Capture the cell that displays the provided text and extract its (X, Y) central coordinate. 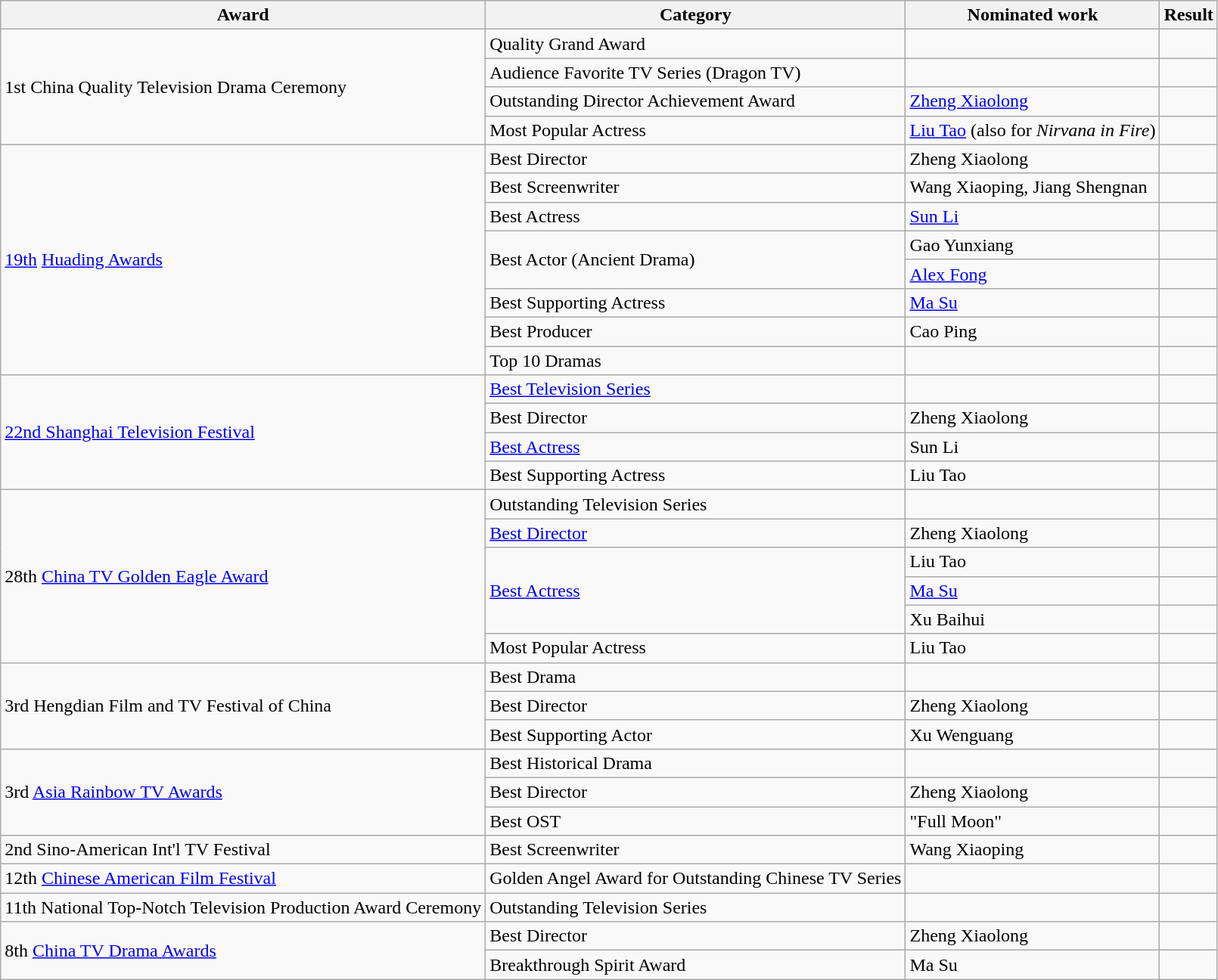
8th China TV Drama Awards (244, 951)
"Full Moon" (1033, 820)
Category (696, 15)
Result (1188, 15)
Best Drama (696, 677)
Wang Xiaoping, Jiang Shengnan (1033, 188)
Wang Xiaoping (1033, 850)
22nd Shanghai Television Festival (244, 433)
Best Actor (Ancient Drama) (696, 259)
Award (244, 15)
Breakthrough Spirit Award (696, 965)
3rd Hengdian Film and TV Festival of China (244, 706)
Gao Yunxiang (1033, 245)
12th Chinese American Film Festival (244, 879)
28th China TV Golden Eagle Award (244, 576)
Best Producer (696, 331)
Best Historical Drama (696, 763)
Xu Wenguang (1033, 734)
Best Supporting Actor (696, 734)
Best OST (696, 820)
11th National Top-Notch Television Production Award Ceremony (244, 907)
Best Television Series (696, 389)
Golden Angel Award for Outstanding Chinese TV Series (696, 879)
Audience Favorite TV Series (Dragon TV) (696, 73)
Top 10 Dramas (696, 361)
2nd Sino-American Int'l TV Festival (244, 850)
19th Huading Awards (244, 259)
Nominated work (1033, 15)
3rd Asia Rainbow TV Awards (244, 792)
Quality Grand Award (696, 44)
Outstanding Director Achievement Award (696, 101)
Liu Tao (also for Nirvana in Fire) (1033, 130)
1st China Quality Television Drama Ceremony (244, 87)
Xu Baihui (1033, 619)
Cao Ping (1033, 331)
Alex Fong (1033, 274)
